Extract the [X, Y] coordinate from the center of the cell holding the provided text.  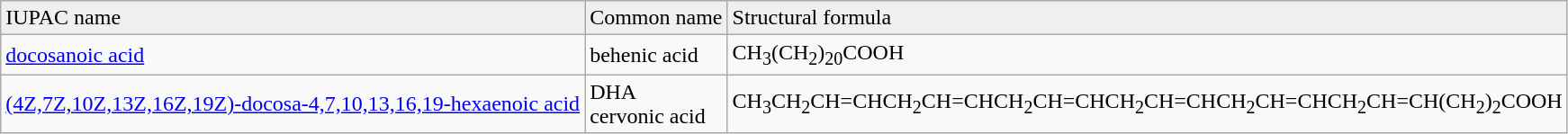
IUPAC name [293, 18]
CH3CH2CH=CHCH2CH=CHCH2CH=CHCH2CH=CHCH2CH=CHCH2CH=CH(CH2)2COOH [1147, 104]
behenic acid [656, 55]
docosanoic acid [293, 55]
Structural formula [1147, 18]
CH3(CH2)20COOH [1147, 55]
DHAcervonic acid [656, 104]
Common name [656, 18]
(4Z,7Z,10Z,13Z,16Z,19Z)-docosa-4,7,10,13,16,19-hexaenoic acid [293, 104]
